Return [X, Y] of the center of cell containing provided text 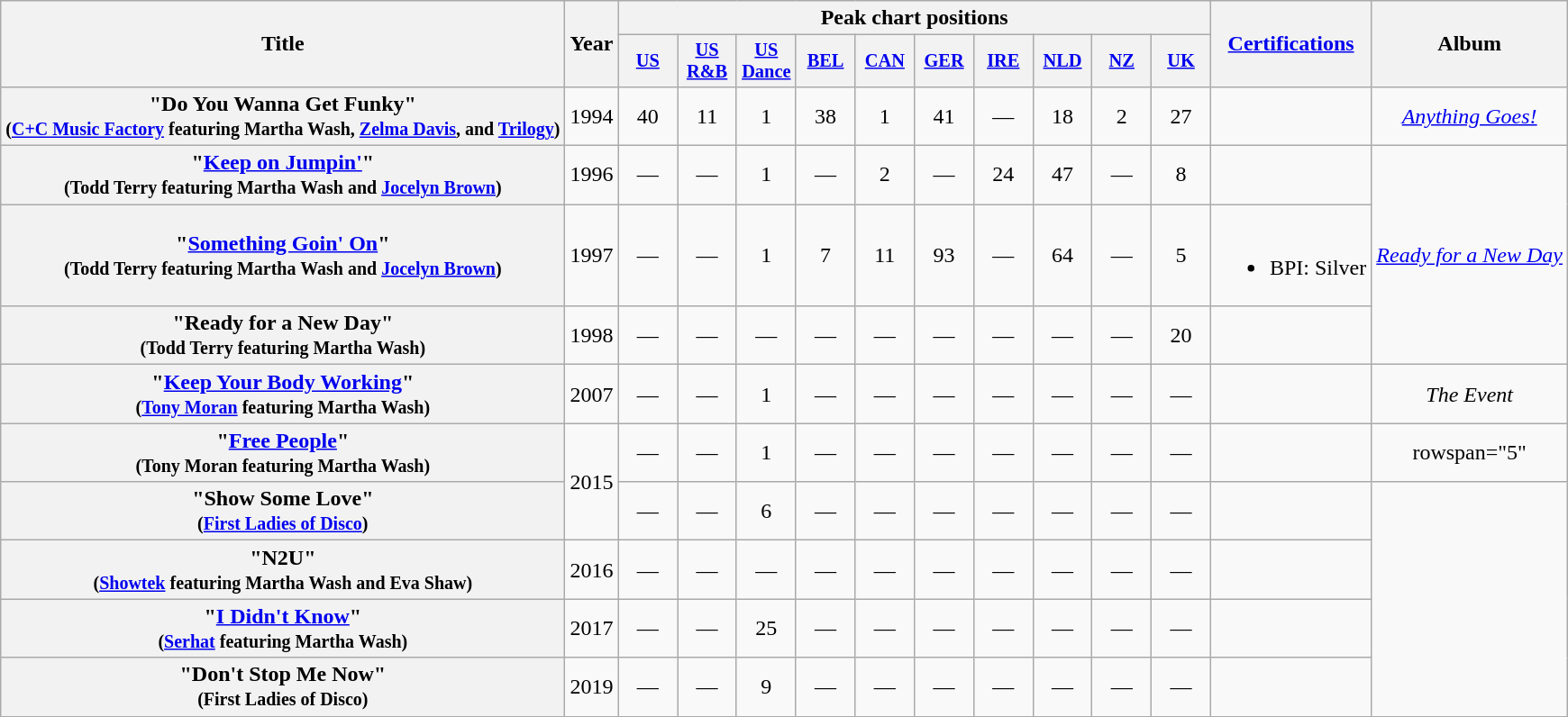
Album [1470, 44]
Anything Goes! [1470, 115]
2007 [591, 395]
GER [944, 61]
BPI: Silver [1290, 256]
2017 [591, 629]
27 [1181, 115]
64 [1062, 256]
US R&B [707, 61]
24 [1003, 175]
NZ [1122, 61]
"N2U"(Showtek featuring Martha Wash and Eva Shaw) [283, 569]
2016 [591, 569]
Title [283, 44]
NLD [1062, 61]
40 [648, 115]
UK [1181, 61]
CAN [885, 61]
"Don't Stop Me Now"(First Ladies of Disco) [283, 686]
9 [766, 686]
38 [825, 115]
25 [766, 629]
"Keep on Jumpin'"(Todd Terry featuring Martha Wash and Jocelyn Brown) [283, 175]
1994 [591, 115]
2015 [591, 482]
"Do You Wanna Get Funky" (C+C Music Factory featuring Martha Wash, Zelma Davis, and Trilogy) [283, 115]
1997 [591, 256]
"I Didn't Know"(Serhat featuring Martha Wash) [283, 629]
7 [825, 256]
US [648, 61]
6 [766, 512]
"Keep Your Body Working"(Tony Moran featuring Martha Wash) [283, 395]
Certifications [1290, 44]
"Show Some Love"(First Ladies of Disco) [283, 512]
1998 [591, 335]
18 [1062, 115]
The Event [1470, 395]
Peak chart positions [914, 18]
41 [944, 115]
"Free People"(Tony Moran featuring Martha Wash) [283, 452]
Ready for a New Day [1470, 256]
US Dance [766, 61]
Year [591, 44]
IRE [1003, 61]
20 [1181, 335]
"Ready for a New Day"(Todd Terry featuring Martha Wash) [283, 335]
1996 [591, 175]
2019 [591, 686]
rowspan="5" [1470, 452]
5 [1181, 256]
"Something Goin' On"(Todd Terry featuring Martha Wash and Jocelyn Brown) [283, 256]
47 [1062, 175]
BEL [825, 61]
93 [944, 256]
8 [1181, 175]
